Capture the cell that displays the provided text and extract its (x, y) central coordinate. 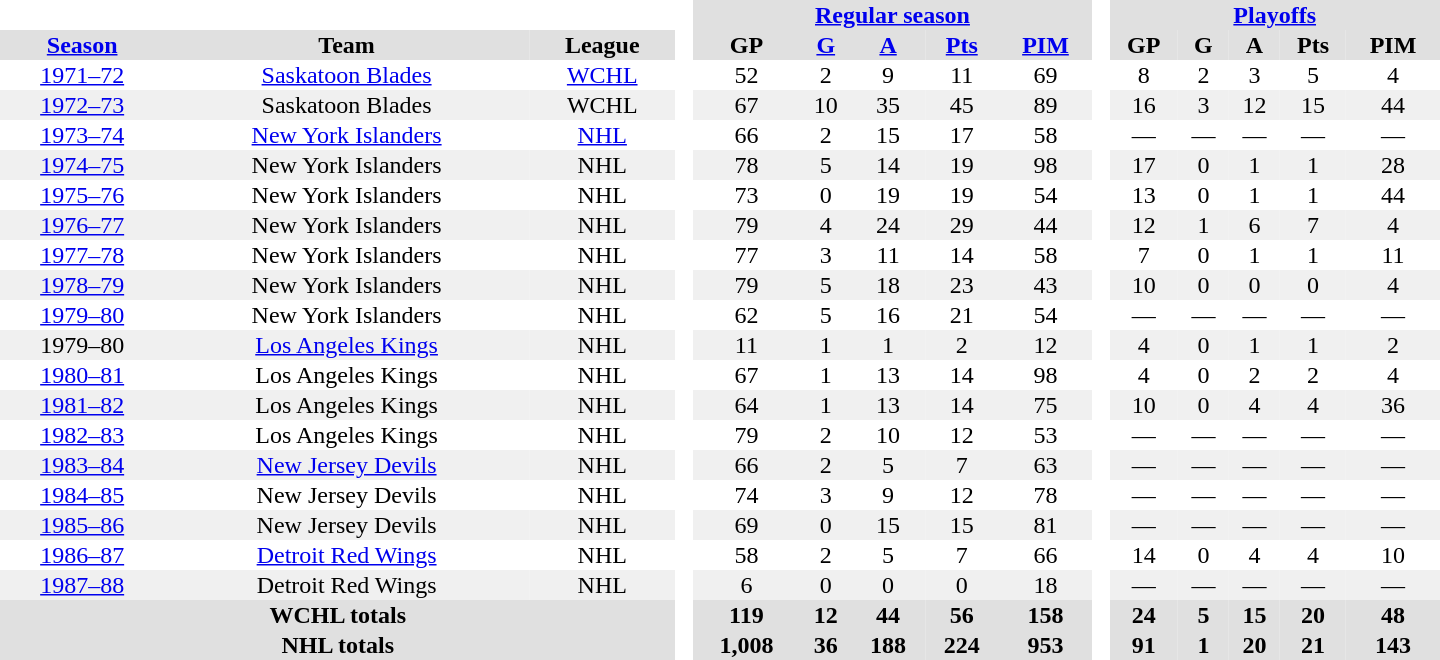
56 (962, 615)
23 (962, 285)
73 (747, 195)
1984–85 (82, 495)
77 (747, 255)
75 (1046, 405)
48 (1393, 615)
Playoffs (1274, 15)
89 (1046, 105)
WCHL totals (338, 615)
1974–75 (82, 165)
1971–72 (82, 75)
Team (346, 45)
1973–74 (82, 135)
53 (1046, 435)
119 (747, 615)
953 (1046, 645)
62 (747, 315)
1980–81 (82, 375)
52 (747, 75)
1985–86 (82, 525)
224 (962, 645)
1977–78 (82, 255)
1976–77 (82, 225)
1975–76 (82, 195)
1972–73 (82, 105)
63 (1046, 465)
1986–87 (82, 555)
29 (962, 225)
158 (1046, 615)
28 (1393, 165)
NHL totals (338, 645)
Regular season (893, 15)
74 (747, 495)
1981–82 (82, 405)
188 (888, 645)
35 (888, 105)
64 (747, 405)
League (602, 45)
43 (1046, 285)
Season (82, 45)
1982–83 (82, 435)
1978–79 (82, 285)
1983–84 (82, 465)
8 (1144, 75)
81 (1046, 525)
45 (962, 105)
1987–88 (82, 585)
1,008 (747, 645)
143 (1393, 645)
91 (1144, 645)
